Extract the [X, Y] coordinate from the center of the cell holding the provided text.  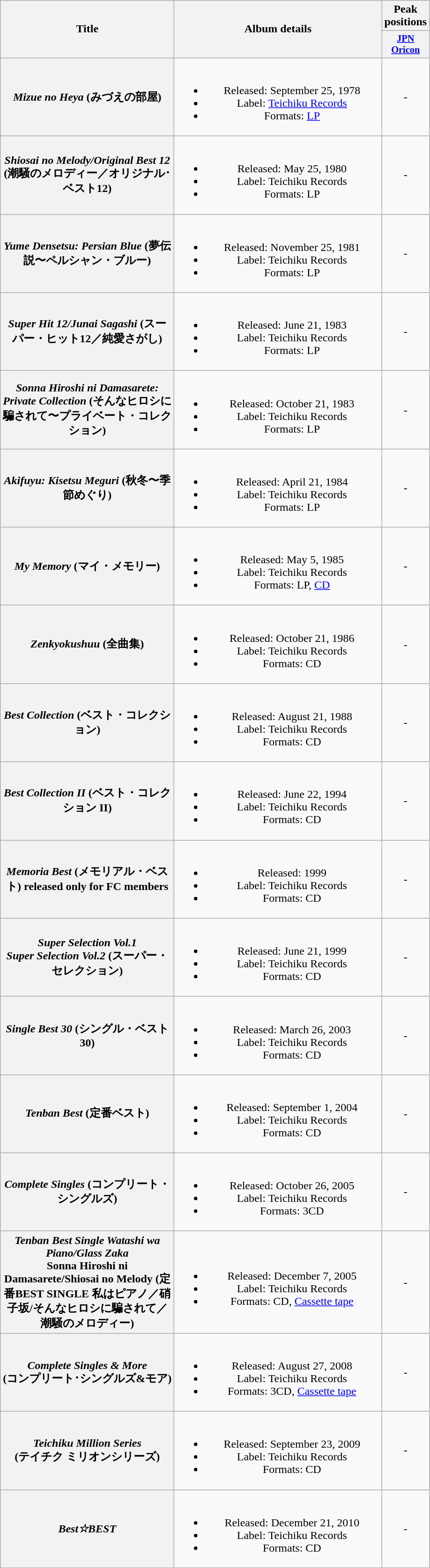
Released: September 25, 1978Label: Teichiku RecordsFormats: LP [278, 96]
Peak positions [406, 16]
Sonna Hiroshi ni Damasarete: Private Collection (そんなヒロシに騙されて〜プライベート・コレクション) [87, 410]
Album details [278, 29]
Released: April 21, 1984Label: Teichiku RecordsFormats: LP [278, 488]
Released: October 21, 1986Label: Teichiku RecordsFormats: CD [278, 644]
Yume Densetsu: Persian Blue (夢伝説〜ペルシャン・ブルー) [87, 254]
Released: September 1, 2004Label: Teichiku RecordsFormats: CD [278, 1113]
Best Collection II (ベスト・コレクション II) [87, 801]
Released: May 25, 1980Label: Teichiku RecordsFormats: LP [278, 175]
Mizue no Heya (みづえの部屋) [87, 96]
Released: December 21, 2010Label: Teichiku RecordsFormats: CD [278, 1529]
Released: March 26, 2003Label: Teichiku RecordsFormats: CD [278, 1036]
Akifuyu: Kisetsu Meguri (秋冬〜季節めぐり) [87, 488]
Released: August 27, 2008Label: Teichiku RecordsFormats: 3CD, Cassette tape [278, 1372]
Memoria Best (メモリアル・ベスト) released only for FC members [87, 879]
Released: June 21, 1983Label: Teichiku RecordsFormats: LP [278, 331]
Released: October 21, 1983Label: Teichiku RecordsFormats: LP [278, 410]
My Memory (マイ・メモリー) [87, 567]
Complete Singles (コンプリート・シングルズ) [87, 1192]
Released: June 22, 1994Label: Teichiku RecordsFormats: CD [278, 801]
Released: June 21, 1999Label: Teichiku RecordsFormats: CD [278, 957]
Released: May 5, 1985Label: Teichiku RecordsFormats: LP, CD [278, 567]
Single Best 30 (シングル・ベスト30) [87, 1036]
Tenban Best Single Watashi wa Piano/Glass ZakaSonna Hiroshi ni Damasarete/Shiosai no Melody (定番BEST SINGLE 私はピアノ／硝子坂/そんなヒロシに騙されて／潮騒のメロディー) [87, 1282]
Best Collection (ベスト・コレクション) [87, 723]
Released: November 25, 1981Label: Teichiku RecordsFormats: LP [278, 254]
Title [87, 29]
JPNOricon [406, 44]
Complete Singles & More (コンプリート･シングルズ&モア) [87, 1372]
Released: December 7, 2005Label: Teichiku RecordsFormats: CD, Cassette tape [278, 1282]
Super Selection Vol.1Super Selection Vol.2 (スーパー・セレクション) [87, 957]
Released: August 21, 1988Label: Teichiku RecordsFormats: CD [278, 723]
Teichiku Million Series (テイチク ミリオンシリーズ) [87, 1450]
Released: October 26, 2005Label: Teichiku RecordsFormats: 3CD [278, 1192]
Shiosai no Melody/Original Best 12 (潮騒のメロディー／オリジナル･ベスト12) [87, 175]
Released: 1999Label: Teichiku RecordsFormats: CD [278, 879]
Tenban Best (定番ベスト) [87, 1113]
Released: September 23, 2009Label: Teichiku RecordsFormats: CD [278, 1450]
Zenkyokushuu (全曲集) [87, 644]
Best☆BEST [87, 1529]
Super Hit 12/Junai Sagashi (スーパー・ヒット12／純愛さがし) [87, 331]
